Search for the cell housing the specified text and yield its (X, Y) center coordinate. 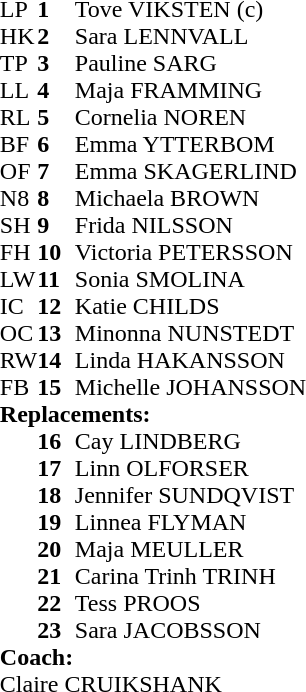
OF (19, 172)
Emma SKAGERLIND (190, 172)
Sara JACOBSSON (190, 630)
8 (56, 198)
IC (19, 306)
Maja FRAMMING (190, 90)
Frida NILSSON (190, 226)
RW (19, 360)
Tess PROOS (190, 604)
Jennifer SUNDQVIST (190, 496)
Linda HAKANSSON (190, 360)
17 (56, 468)
Maja MEULLER (190, 550)
Replacements: (153, 414)
Michelle JOHANSSON (190, 388)
Coach: (153, 658)
6 (56, 144)
Sara LENNVALL (190, 36)
9 (56, 226)
Minonna NUNSTEDT (190, 334)
16 (56, 442)
2 (56, 36)
21 (56, 576)
10 (56, 252)
Emma YTTERBOM (190, 144)
22 (56, 604)
HK (19, 36)
13 (56, 334)
Cay LINDBERG (190, 442)
Carina Trinh TRINH (190, 576)
19 (56, 522)
RL (19, 118)
FB (19, 388)
3 (56, 64)
14 (56, 360)
SH (19, 226)
Linnea FLYMAN (190, 522)
Linn OLFORSER (190, 468)
Katie CHILDS (190, 306)
TP (19, 64)
FH (19, 252)
Sonia SMOLINA (190, 280)
7 (56, 172)
LW (19, 280)
OC (19, 334)
5 (56, 118)
LL (19, 90)
15 (56, 388)
Victoria PETERSSON (190, 252)
23 (56, 630)
12 (56, 306)
18 (56, 496)
BF (19, 144)
Pauline SARG (190, 64)
Cornelia NOREN (190, 118)
4 (56, 90)
20 (56, 550)
N8 (19, 198)
11 (56, 280)
Michaela BROWN (190, 198)
